Locate the cell with the specified text and output its [x, y] center coordinate. 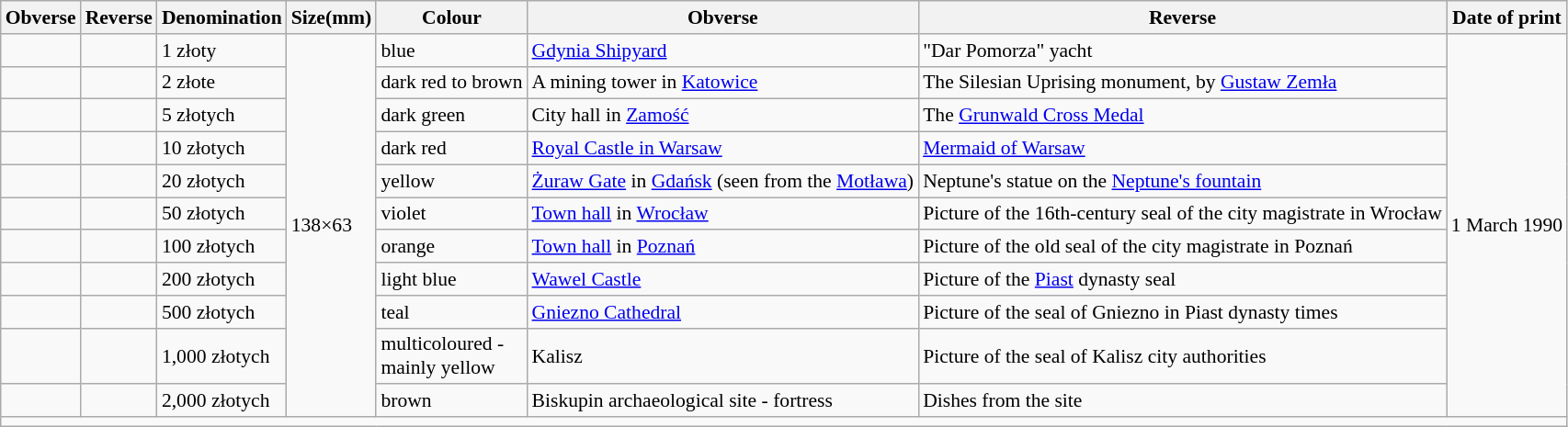
teal [451, 312]
Picture of the seal of Gniezno in Piast dynasty times [1182, 312]
Biskupin archaeological site - fortress [723, 401]
1 złoty [222, 51]
Size(mm) [332, 17]
yellow [451, 181]
Mermaid of Warsaw [1182, 149]
Royal Castle in Warsaw [723, 149]
Picture of the Piast dynasty seal [1182, 279]
Picture of the old seal of the city magistrate in Poznań [1182, 247]
The Silesian Uprising monument, by Gustaw Zemła [1182, 83]
City hall in Zamość [723, 116]
2 złote [222, 83]
Town hall in Poznań [723, 247]
10 złotych [222, 149]
2,000 złotych [222, 401]
Kalisz [723, 356]
Denomination [222, 17]
100 złotych [222, 247]
1 March 1990 [1507, 226]
A mining tower in Katowice [723, 83]
dark red to brown [451, 83]
138×63 [332, 226]
500 złotych [222, 312]
multicoloured -mainly yellow [451, 356]
violet [451, 214]
Żuraw Gate in Gdańsk (seen from the Motława) [723, 181]
blue [451, 51]
Town hall in Wrocław [723, 214]
Gniezno Cathedral [723, 312]
The Grunwald Cross Medal [1182, 116]
20 złotych [222, 181]
5 złotych [222, 116]
Colour [451, 17]
dark red [451, 149]
orange [451, 247]
dark green [451, 116]
200 złotych [222, 279]
Picture of the seal of Kalisz city authorities [1182, 356]
Picture of the 16th-century seal of the city magistrate in Wrocław [1182, 214]
Gdynia Shipyard [723, 51]
50 złotych [222, 214]
1,000 złotych [222, 356]
"Dar Pomorza" yacht [1182, 51]
Dishes from the site [1182, 401]
Wawel Castle [723, 279]
Neptune's statue on the Neptune's fountain [1182, 181]
light blue [451, 279]
brown [451, 401]
Date of print [1507, 17]
